From the cell containing the given text, extract its center point as [X, Y] coordinate. 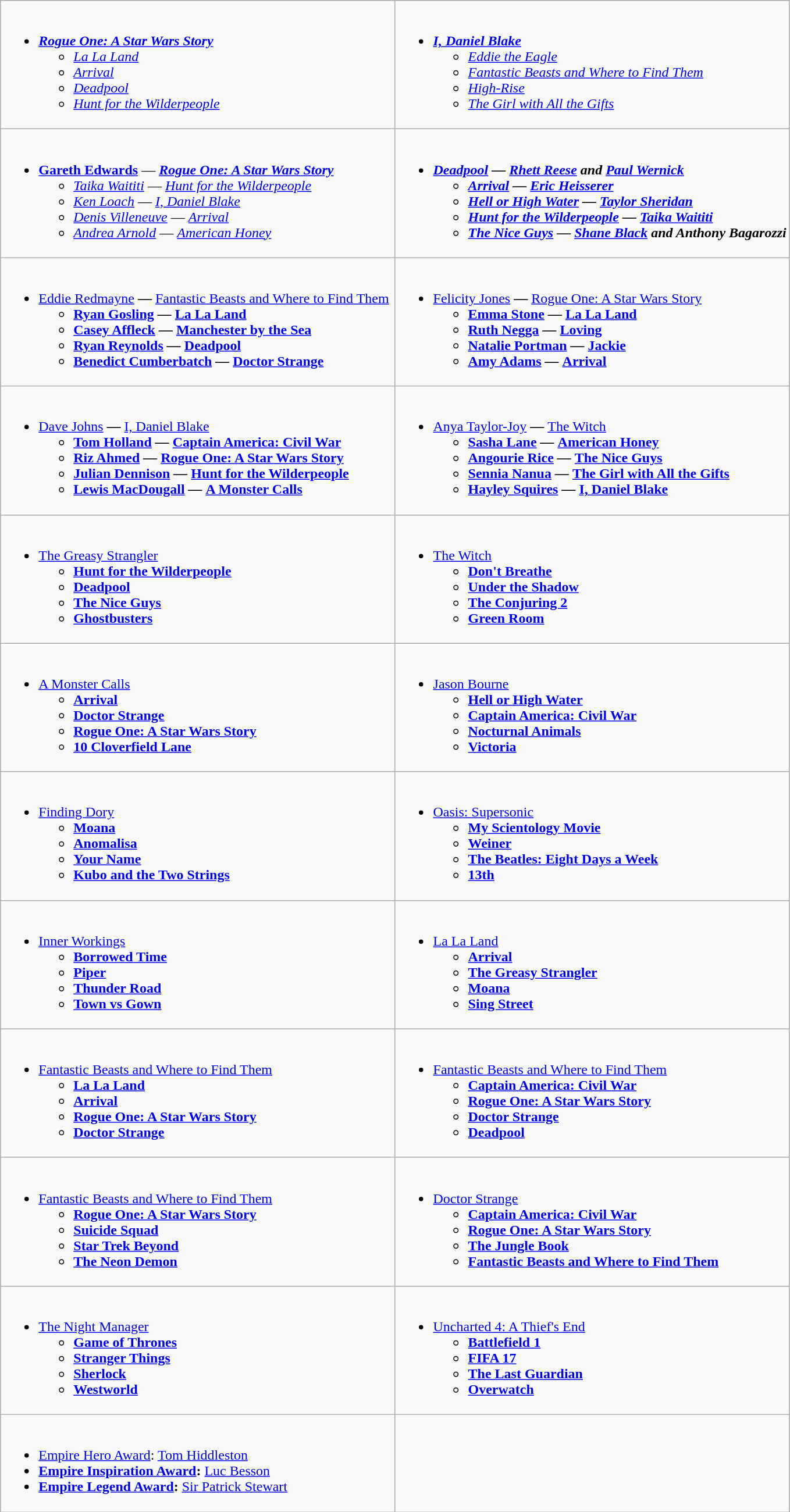
Rogue One: A Star Wars StoryLa La LandArrivalDeadpoolHunt for the Wilderpeople [198, 65]
Fantastic Beasts and Where to Find ThemRogue One: A Star Wars StorySuicide SquadStar Trek BeyondThe Neon Demon [198, 1221]
The Night ManagerGame of ThronesStranger ThingsSherlockWestworld [198, 1350]
Oasis: SupersonicMy Scientology MovieWeinerThe Beatles: Eight Days a Week13th [592, 836]
Doctor StrangeCaptain America: Civil WarRogue One: A Star Wars StoryThe Jungle BookFantastic Beasts and Where to Find Them [592, 1221]
The WitchDon't BreatheUnder the ShadowThe Conjuring 2Green Room [592, 579]
A Monster CallsArrivalDoctor StrangeRogue One: A Star Wars Story10 Cloverfield Lane [198, 707]
The Greasy StranglerHunt for the WilderpeopleDeadpoolThe Nice GuysGhostbusters [198, 579]
Jason BourneHell or High WaterCaptain America: Civil WarNocturnal AnimalsVictoria [592, 707]
Finding DoryMoanaAnomalisaYour NameKubo and the Two Strings [198, 836]
Inner WorkingsBorrowed TimePiperThunder RoadTown vs Gown [198, 964]
I, Daniel BlakeEddie the EagleFantastic Beasts and Where to Find ThemHigh-RiseThe Girl with All the Gifts [592, 65]
Empire Hero Award: Tom HiddlestonEmpire Inspiration Award: Luc BessonEmpire Legend Award: Sir Patrick Stewart [198, 1463]
Felicity Jones — Rogue One: A Star Wars StoryEmma Stone — La La LandRuth Negga — LovingNatalie Portman — JackieAmy Adams — Arrival [592, 322]
Fantastic Beasts and Where to Find ThemLa La LandArrivalRogue One: A Star Wars StoryDoctor Strange [198, 1093]
Fantastic Beasts and Where to Find ThemCaptain America: Civil WarRogue One: A Star Wars StoryDoctor StrangeDeadpool [592, 1093]
Uncharted 4: A Thief's EndBattlefield 1FIFA 17The Last GuardianOverwatch [592, 1350]
La La LandArrivalThe Greasy StranglerMoanaSing Street [592, 964]
